Return [x, y] of the center of cell containing provided text 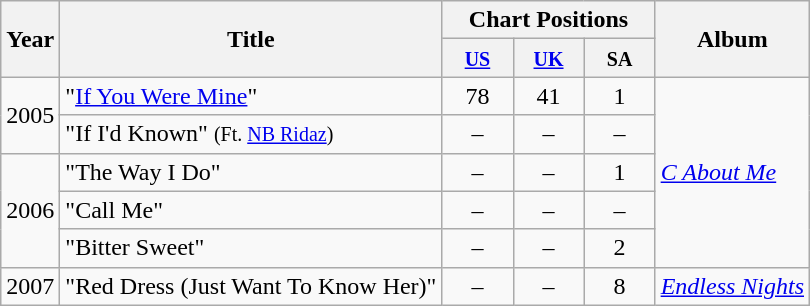
78 [478, 96]
Title [251, 39]
"Bitter Sweet" [251, 248]
2005 [30, 115]
2007 [30, 286]
C About Me [732, 172]
"If You Were Mine" [251, 96]
SA [620, 58]
"The Way I Do" [251, 172]
8 [620, 286]
Year [30, 39]
"If I'd Known" (Ft. NB Ridaz) [251, 134]
UK [548, 58]
2 [620, 248]
Chart Positions [548, 20]
2006 [30, 210]
"Call Me" [251, 210]
US [478, 58]
41 [548, 96]
Album [732, 39]
"Red Dress (Just Want To Know Her)" [251, 286]
Endless Nights [732, 286]
